For the text-containing cell, return its midpoint in [x, y] coordinate format. 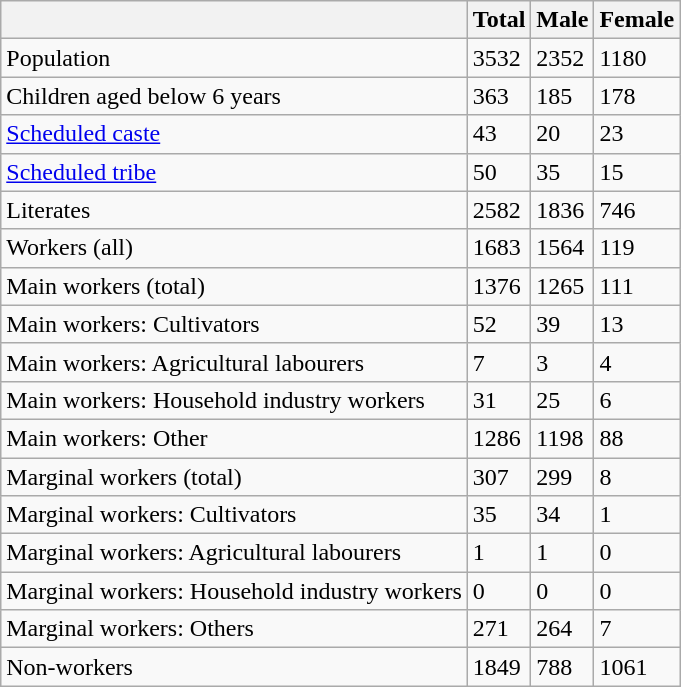
Non-workers [234, 667]
Marginal workers: Cultivators [234, 515]
Main workers (total) [234, 286]
788 [562, 667]
Scheduled tribe [234, 172]
2352 [562, 58]
1564 [562, 248]
Marginal workers: Agricultural labourers [234, 553]
Children aged below 6 years [234, 96]
88 [637, 438]
1836 [562, 210]
1849 [499, 667]
3532 [499, 58]
Workers (all) [234, 248]
34 [562, 515]
119 [637, 248]
4 [637, 362]
111 [637, 286]
23 [637, 134]
25 [562, 400]
Total [499, 20]
264 [562, 629]
Population [234, 58]
20 [562, 134]
1683 [499, 248]
Marginal workers: Household industry workers [234, 591]
299 [562, 477]
6 [637, 400]
31 [499, 400]
Scheduled caste [234, 134]
Main workers: Other [234, 438]
13 [637, 324]
178 [637, 96]
2582 [499, 210]
50 [499, 172]
Main workers: Cultivators [234, 324]
Male [562, 20]
39 [562, 324]
1265 [562, 286]
Female [637, 20]
185 [562, 96]
3 [562, 362]
43 [499, 134]
1198 [562, 438]
1061 [637, 667]
Main workers: Household industry workers [234, 400]
1376 [499, 286]
Marginal workers (total) [234, 477]
363 [499, 96]
52 [499, 324]
Marginal workers: Others [234, 629]
15 [637, 172]
271 [499, 629]
746 [637, 210]
1180 [637, 58]
8 [637, 477]
1286 [499, 438]
Literates [234, 210]
307 [499, 477]
Main workers: Agricultural labourers [234, 362]
